From the cell containing the given text, extract its center point as (X, Y) coordinate. 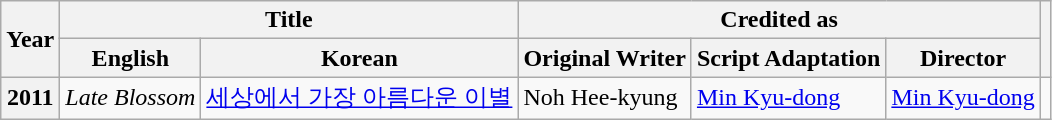
Late Blossom (130, 98)
Korean (360, 58)
English (130, 58)
Year (30, 39)
Script Adaptation (788, 58)
세상에서 가장 아름다운 이별 (360, 98)
Noh Hee-kyung (604, 98)
Credited as (779, 20)
Original Writer (604, 58)
Director (963, 58)
2011 (30, 98)
Title (289, 20)
